From the cell containing the given text, extract its center point as [x, y] coordinate. 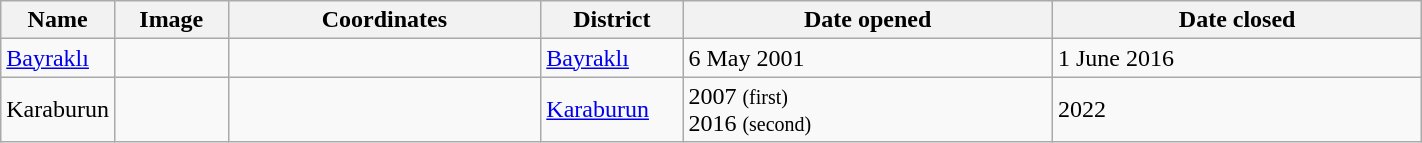
Date closed [1237, 20]
Coordinates [384, 20]
6 May 2001 [868, 58]
District [612, 20]
Name [58, 20]
1 June 2016 [1237, 58]
2022 [1237, 110]
2007 (first)2016 (second) [868, 110]
Date opened [868, 20]
Image [171, 20]
